For the text-containing cell, return its midpoint in (X, Y) coordinate format. 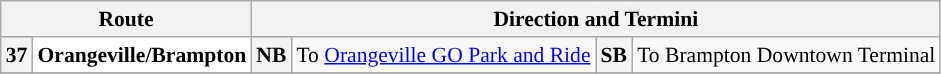
To Orangeville GO Park and Ride (443, 55)
37 (17, 55)
Direction and Termini (596, 19)
NB (271, 55)
To Brampton Downtown Terminal (786, 55)
Route (126, 19)
Orangeville/Brampton (142, 55)
SB (614, 55)
